Determine the (X, Y) coordinate at the center of the cell enclosing the given text.  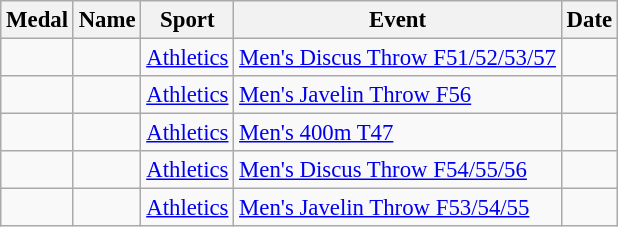
Men's 400m T47 (398, 133)
Men's Discus Throw F54/55/56 (398, 170)
Date (589, 20)
Medal (38, 20)
Event (398, 20)
Men's Discus Throw F51/52/53/57 (398, 58)
Name (107, 20)
Men's Javelin Throw F56 (398, 95)
Men's Javelin Throw F53/54/55 (398, 208)
Sport (188, 20)
